Return (x, y) of the center of cell containing provided text 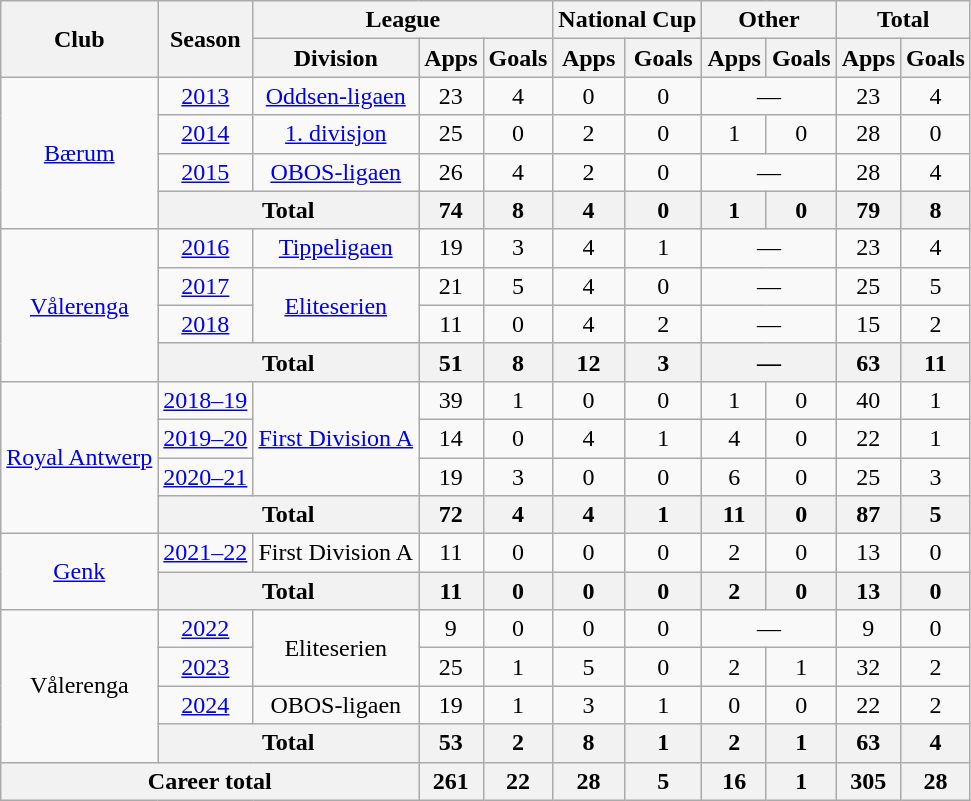
14 (451, 438)
2017 (206, 286)
21 (451, 286)
2024 (206, 705)
2022 (206, 629)
Division (336, 58)
Genk (80, 572)
79 (868, 210)
2021–22 (206, 553)
53 (451, 743)
26 (451, 172)
51 (451, 362)
2014 (206, 134)
Career total (210, 781)
2016 (206, 248)
League (403, 20)
72 (451, 515)
National Cup (628, 20)
2018 (206, 324)
Royal Antwerp (80, 457)
12 (589, 362)
Other (769, 20)
Season (206, 39)
Bærum (80, 153)
2019–20 (206, 438)
261 (451, 781)
6 (734, 477)
305 (868, 781)
2018–19 (206, 400)
2015 (206, 172)
1. divisjon (336, 134)
Tippeligaen (336, 248)
2023 (206, 667)
16 (734, 781)
40 (868, 400)
74 (451, 210)
2020–21 (206, 477)
39 (451, 400)
87 (868, 515)
32 (868, 667)
15 (868, 324)
2013 (206, 96)
Oddsen-ligaen (336, 96)
Club (80, 39)
